Pinpoint the cell where the given text exists, returning its (x, y) midpoint coordinate. 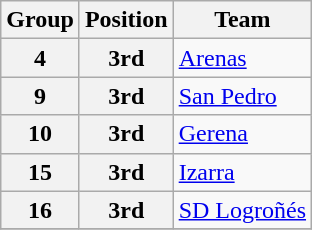
Team (242, 20)
Group (40, 20)
San Pedro (242, 96)
4 (40, 58)
SD Logroñés (242, 210)
Gerena (242, 134)
Position (126, 20)
15 (40, 172)
Arenas (242, 58)
9 (40, 96)
Izarra (242, 172)
16 (40, 210)
10 (40, 134)
